Determine the [x, y] coordinate at the center of the cell enclosing the given text.  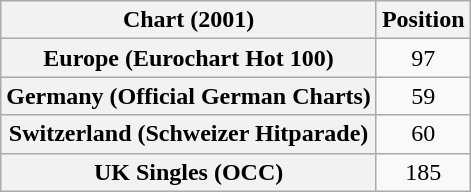
Position [423, 20]
59 [423, 96]
Europe (Eurochart Hot 100) [189, 58]
UK Singles (OCC) [189, 172]
Chart (2001) [189, 20]
60 [423, 134]
Germany (Official German Charts) [189, 96]
185 [423, 172]
97 [423, 58]
Switzerland (Schweizer Hitparade) [189, 134]
